Extract the (x, y) coordinate from the center of the cell holding the provided text.  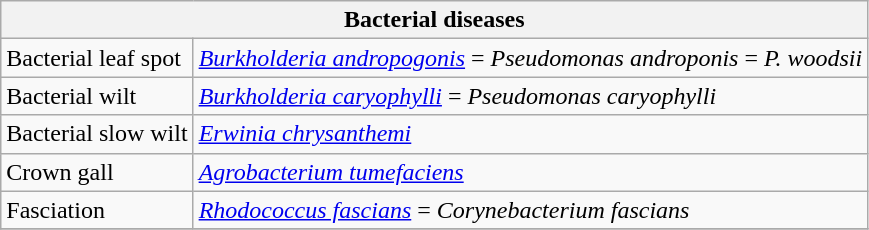
Burkholderia andropogonis = Pseudomonas androponis = P. woodsii (530, 58)
Fasciation (97, 210)
Agrobacterium tumefaciens (530, 172)
Burkholderia caryophylli = Pseudomonas caryophylli (530, 96)
Bacterial diseases (434, 20)
Bacterial wilt (97, 96)
Bacterial slow wilt (97, 134)
Crown gall (97, 172)
Erwinia chrysanthemi (530, 134)
Bacterial leaf spot (97, 58)
Rhodococcus fascians = Corynebacterium fascians (530, 210)
